Return (x, y) of the center of cell containing provided text 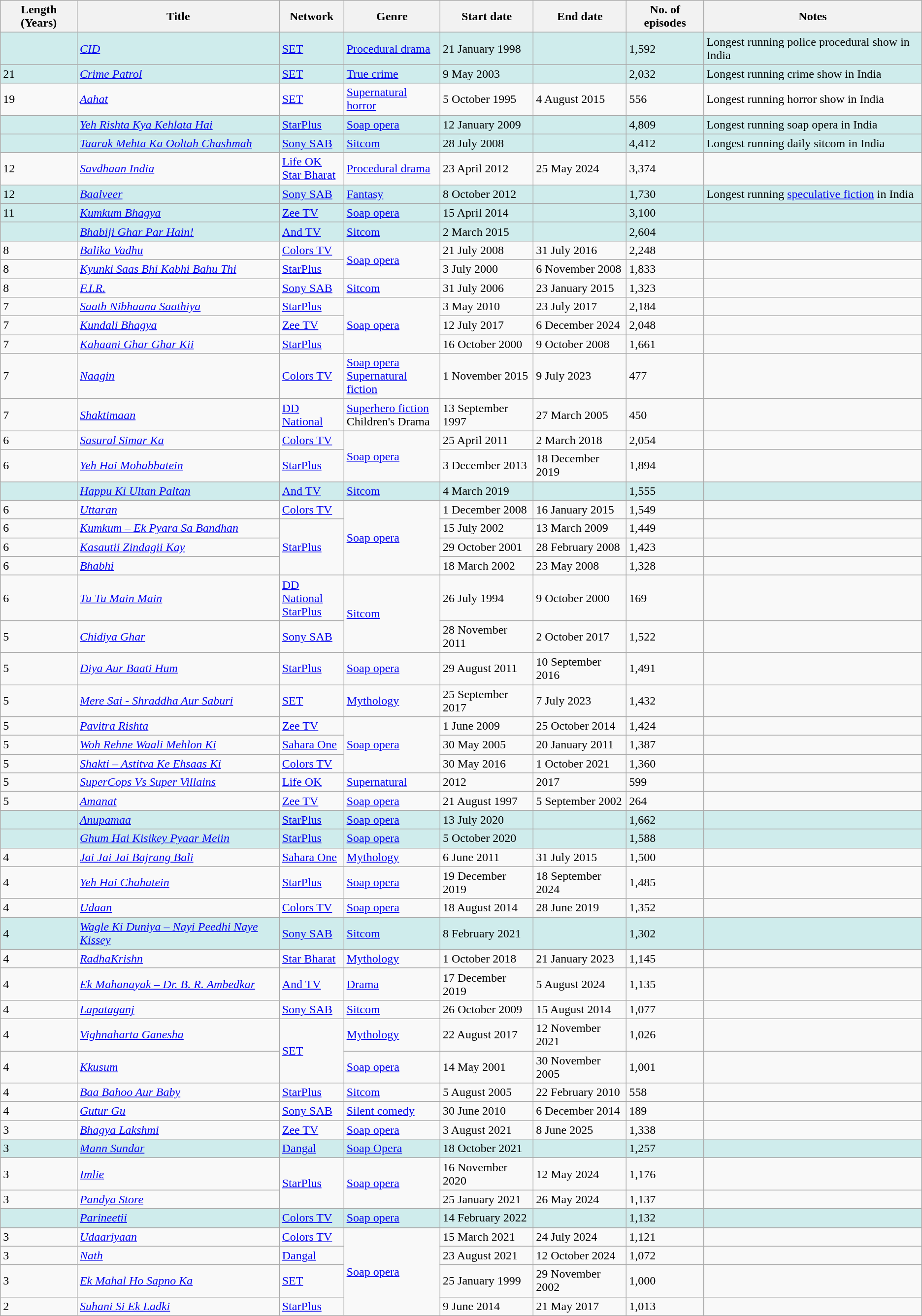
SuperCops Vs Super Villains (178, 782)
Jai Jai Jai Bajrang Bali (178, 857)
9 June 2014 (487, 1306)
2 March 2018 (580, 440)
1,449 (665, 528)
Start date (487, 17)
1,338 (665, 1130)
Pavitra Rishta (178, 726)
1,026 (665, 1035)
31 July 2015 (580, 857)
Yeh Hai Chahatein (178, 882)
23 August 2021 (487, 1255)
3,100 (665, 213)
31 July 2006 (487, 288)
1 December 2008 (487, 510)
Anupamaa (178, 820)
25 September 2017 (487, 700)
18 August 2014 (487, 908)
Bhagya Lakshmi (178, 1130)
2,604 (665, 231)
1,522 (665, 636)
Tu Tu Main Main (178, 598)
9 May 2003 (487, 74)
Wagle Ki Duniya – Nayi Peedhi Naye Kissey (178, 933)
31 July 2016 (580, 250)
13 March 2009 (580, 528)
8 June 2025 (580, 1130)
1,352 (665, 908)
End date (580, 17)
Fantasy (392, 194)
558 (665, 1092)
28 June 2019 (580, 908)
3 May 2010 (487, 307)
Ek Mahal Ho Sapno Ka (178, 1281)
Diya Aur Baati Hum (178, 669)
1,432 (665, 700)
30 June 2010 (487, 1111)
21 August 1997 (487, 801)
Longest running police procedural show in India (813, 48)
Balika Vadhu (178, 250)
23 April 2012 (487, 168)
1,588 (665, 838)
Kumkum – Ek Pyara Sa Bandhan (178, 528)
Longest running daily sitcom in India (813, 143)
1,121 (665, 1237)
Sasural Simar Ka (178, 440)
27 March 2005 (580, 415)
6 December 2014 (580, 1111)
1,013 (665, 1306)
3 August 2021 (487, 1130)
2,184 (665, 307)
30 May 2016 (487, 764)
1,077 (665, 1009)
1,423 (665, 547)
Bhabhi (178, 566)
1,485 (665, 882)
Crime Patrol (178, 74)
1,001 (665, 1066)
6 June 2011 (487, 857)
28 November 2011 (487, 636)
2,048 (665, 325)
Woh Rehne Waali Mehlon Ki (178, 745)
Ghum Hai Kisikey Pyaar Meiin (178, 838)
Longest running soap opera in India (813, 125)
556 (665, 99)
1,360 (665, 764)
Length (Years) (39, 17)
Kkusum (178, 1066)
12 May 2024 (580, 1174)
13 September 1997 (487, 415)
Udaariyaan (178, 1237)
21 January 1998 (487, 48)
26 May 2024 (580, 1199)
450 (665, 415)
Yeh Rishta Kya Kehlata Hai (178, 125)
1,661 (665, 344)
13 July 2020 (487, 820)
29 November 2002 (580, 1281)
599 (665, 782)
Lapataganj (178, 1009)
15 July 2002 (487, 528)
Longest running speculative fiction in India (813, 194)
Mere Sai - Shraddha Aur Saburi (178, 700)
Life OKStar Bharat (311, 168)
23 July 2017 (580, 307)
5 August 2024 (580, 984)
Shaktimaan (178, 415)
17 December 2019 (487, 984)
Kahaani Ghar Ghar Kii (178, 344)
21 July 2008 (487, 250)
18 December 2019 (580, 466)
12 July 2017 (487, 325)
Parineetii (178, 1218)
7 July 2023 (580, 700)
5 August 2005 (487, 1092)
19 December 2019 (487, 882)
Imlie (178, 1174)
18 March 2002 (487, 566)
8 February 2021 (487, 933)
Life OK (311, 782)
8 October 2012 (487, 194)
25 April 2011 (487, 440)
21 January 2023 (580, 959)
Naagin (178, 376)
4,809 (665, 125)
30 May 2005 (487, 745)
12 October 2024 (580, 1255)
29 October 2001 (487, 547)
29 August 2011 (487, 669)
25 January 2021 (487, 1199)
2 October 2017 (580, 636)
3 December 2013 (487, 466)
477 (665, 376)
1,500 (665, 857)
Silent comedy (392, 1111)
Baa Bahoo Aur Baby (178, 1092)
1,730 (665, 194)
Amanat (178, 801)
Kasautii Zindagii Kay (178, 547)
26 July 1994 (487, 598)
28 July 2008 (487, 143)
2017 (580, 782)
9 October 2000 (580, 598)
Longest running crime show in India (813, 74)
F.I.R. (178, 288)
26 October 2009 (487, 1009)
1,424 (665, 726)
1,072 (665, 1255)
2012 (487, 782)
19 (39, 99)
12 January 2009 (487, 125)
25 January 1999 (487, 1281)
22 August 2017 (487, 1035)
1 October 2021 (580, 764)
2,054 (665, 440)
11 (39, 213)
Mann Sundar (178, 1149)
1,132 (665, 1218)
Aahat (178, 99)
Udaan (178, 908)
Yeh Hai Mohabbatein (178, 466)
Network (311, 17)
Superhero fictionChildren's Drama (392, 415)
Supernaturalhorror (392, 99)
1,662 (665, 820)
Suhani Si Ek Ladki (178, 1306)
Savdhaan India (178, 168)
16 October 2000 (487, 344)
16 January 2015 (580, 510)
4 August 2015 (580, 99)
Title (178, 17)
4 March 2019 (487, 491)
1 October 2018 (487, 959)
DD National StarPlus (311, 598)
169 (665, 598)
RadhaKrishn (178, 959)
1,135 (665, 984)
True crime (392, 74)
1,894 (665, 466)
Happu Ki Ultan Paltan (178, 491)
5 October 1995 (487, 99)
Taarak Mehta Ka Ooltah Chashmah (178, 143)
Soap Opera (392, 1149)
Star Bharat (311, 959)
15 August 2014 (580, 1009)
3,374 (665, 168)
1,257 (665, 1149)
10 September 2016 (580, 669)
Kyunki Saas Bhi Kabhi Bahu Thi (178, 269)
1,328 (665, 566)
21 May 2017 (580, 1306)
Notes (813, 17)
3 July 2000 (487, 269)
Nath (178, 1255)
9 October 2008 (580, 344)
1,302 (665, 933)
Soap operaSupernatural fiction (392, 376)
2 March 2015 (487, 231)
12 November 2021 (580, 1035)
16 November 2020 (487, 1174)
Supernatural (392, 782)
Vighnaharta Ganesha (178, 1035)
Kundali Bhagya (178, 325)
Drama (392, 984)
1,387 (665, 745)
15 April 2014 (487, 213)
24 July 2024 (580, 1237)
Gutur Gu (178, 1111)
2,032 (665, 74)
1 June 2009 (487, 726)
28 February 2008 (580, 547)
1,145 (665, 959)
9 July 2023 (580, 376)
22 February 2010 (580, 1092)
1,323 (665, 288)
15 March 2021 (487, 1237)
Ek Mahanayak – Dr. B. R. Ambedkar (178, 984)
21 (39, 74)
1,555 (665, 491)
DD National (311, 415)
Saath Nibhaana Saathiya (178, 307)
1,491 (665, 669)
5 September 2002 (580, 801)
Pandya Store (178, 1199)
1,137 (665, 1199)
1,000 (665, 1281)
14 February 2022 (487, 1218)
23 May 2008 (580, 566)
4,412 (665, 143)
25 October 2014 (580, 726)
2 (39, 1306)
2,248 (665, 250)
Shakti – Astitva Ke Ehsaas Ki (178, 764)
No. of episodes (665, 17)
1,549 (665, 510)
264 (665, 801)
25 May 2024 (580, 168)
CID (178, 48)
Uttaran (178, 510)
6 December 2024 (580, 325)
14 May 2001 (487, 1066)
5 October 2020 (487, 838)
18 September 2024 (580, 882)
Genre (392, 17)
20 January 2011 (580, 745)
Chidiya Ghar (178, 636)
1,176 (665, 1174)
189 (665, 1111)
23 January 2015 (580, 288)
Longest running horror show in India (813, 99)
Baalveer (178, 194)
Kumkum Bhagya (178, 213)
1,833 (665, 269)
18 October 2021 (487, 1149)
6 November 2008 (580, 269)
1,592 (665, 48)
30 November 2005 (580, 1066)
1 November 2015 (487, 376)
Bhabiji Ghar Par Hain! (178, 231)
